Provide the (X, Y) coordinate of the cell's center where the given text is located.  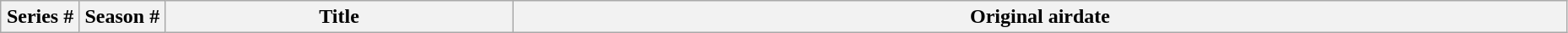
Series # (40, 17)
Title (339, 17)
Season # (121, 17)
Original airdate (1041, 17)
